Find where the given text appears and provide that cell's center as [X, Y] coordinate. 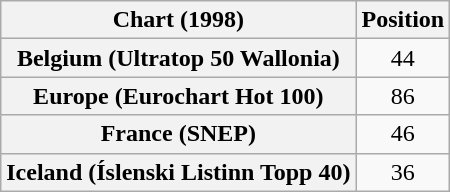
Europe (Eurochart Hot 100) [178, 96]
Belgium (Ultratop 50 Wallonia) [178, 58]
44 [403, 58]
46 [403, 134]
86 [403, 96]
36 [403, 172]
Position [403, 20]
Iceland (Íslenski Listinn Topp 40) [178, 172]
France (SNEP) [178, 134]
Chart (1998) [178, 20]
